Return [x, y] of the center of cell containing provided text 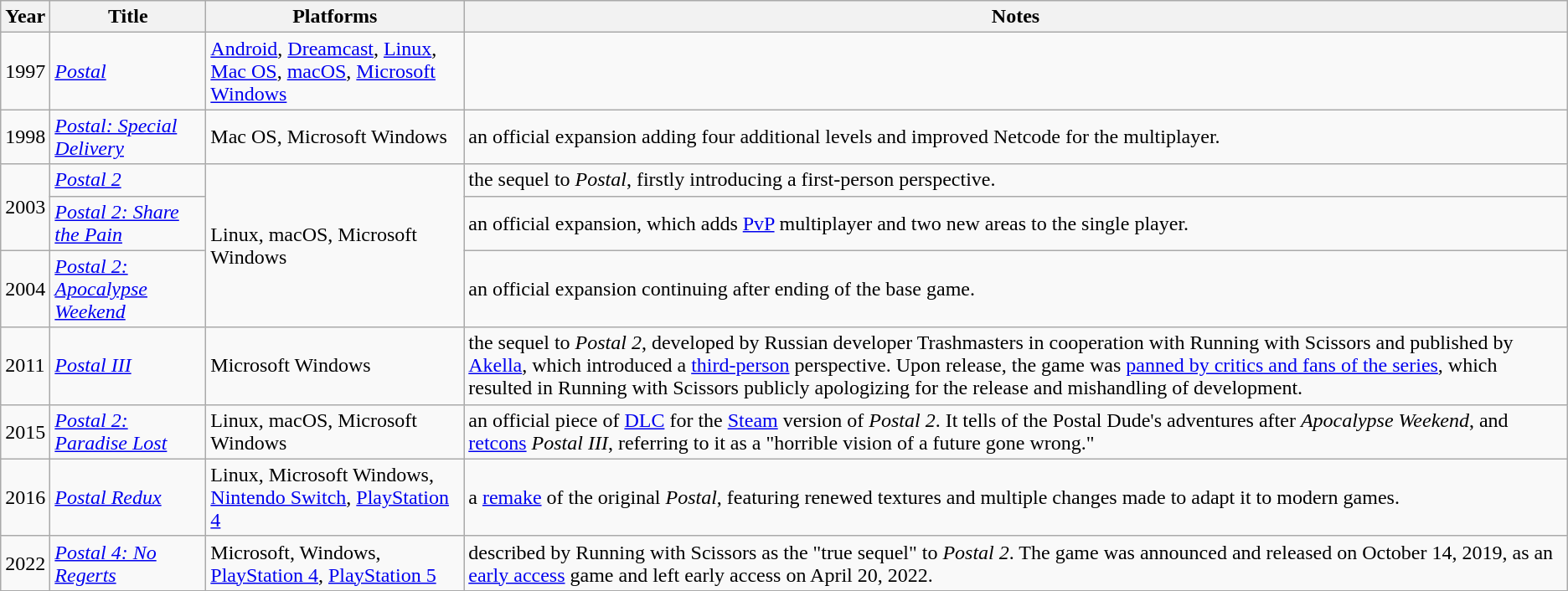
2016 [25, 497]
Title [128, 17]
Postal 2: Share the Pain [128, 223]
Postal [128, 71]
a remake of the original Postal, featuring renewed textures and multiple changes made to adapt it to modern games. [1016, 497]
2015 [25, 432]
an official expansion, which adds PvP multiplayer and two new areas to the single player. [1016, 223]
1997 [25, 71]
Postal 2: Apocalypse Weekend [128, 289]
Year [25, 17]
Postal 2 [128, 180]
Android, Dreamcast, Linux, Mac OS, macOS, Microsoft Windows [335, 71]
Postal III [128, 366]
Postal: Special Delivery [128, 137]
Linux, Microsoft Windows, Nintendo Switch, PlayStation 4 [335, 497]
Postal 2: Paradise Lost [128, 432]
1998 [25, 137]
Platforms [335, 17]
Microsoft Windows [335, 366]
2004 [25, 289]
Postal 4: No Regerts [128, 563]
Mac OS, Microsoft Windows [335, 137]
the sequel to Postal, firstly introducing a first-person perspective. [1016, 180]
Notes [1016, 17]
2022 [25, 563]
an official expansion adding four additional levels and improved Netcode for the multiplayer. [1016, 137]
Microsoft, Windows, PlayStation 4, PlayStation 5 [335, 563]
an official expansion continuing after ending of the base game. [1016, 289]
2011 [25, 366]
2003 [25, 208]
Postal Redux [128, 497]
